For the text-containing cell, return its midpoint in (x, y) coordinate format. 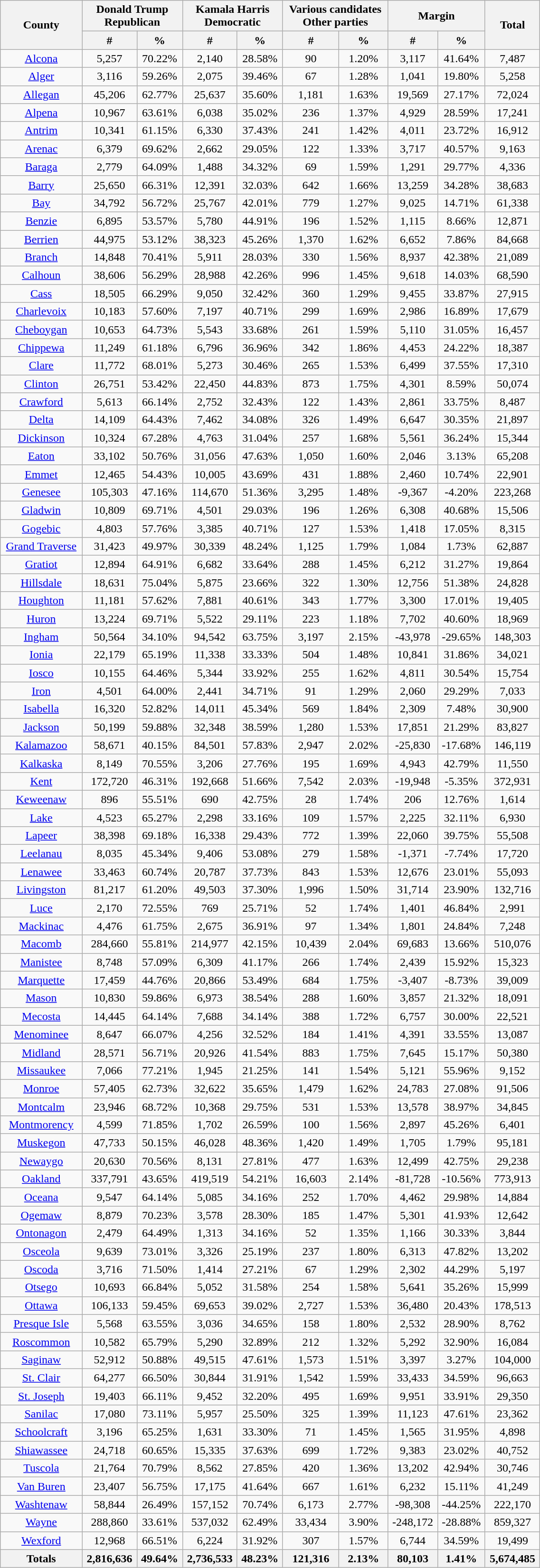
13,087 (512, 1034)
50,564 (109, 637)
1,420 (311, 1143)
St. Clair (41, 1378)
10,653 (109, 330)
2,075 (210, 76)
214,977 (210, 944)
29.77% (461, 167)
35.02% (260, 113)
33,102 (109, 456)
Keweenaw (41, 799)
Iosco (41, 673)
1.52% (364, 221)
31.86% (461, 655)
37.30% (260, 890)
Montcalm (41, 1107)
1.84% (364, 709)
-1,371 (413, 854)
8,937 (413, 257)
288,860 (109, 1522)
127 (311, 529)
77.21% (160, 1070)
34,021 (512, 655)
57,405 (109, 1088)
33,433 (413, 1378)
642 (311, 185)
64.43% (160, 420)
33.64% (260, 565)
510,076 (512, 944)
5,957 (210, 1414)
178,513 (512, 1305)
30.54% (461, 673)
9,163 (512, 149)
Genesee (41, 492)
58,844 (109, 1504)
57.62% (160, 601)
5,290 (210, 1341)
2,302 (413, 1269)
70.41% (160, 257)
66.14% (160, 402)
23.90% (461, 890)
31.04% (260, 438)
1,945 (210, 1070)
Eaton (41, 456)
24,718 (109, 1450)
59.86% (160, 998)
15.11% (461, 1486)
33.33% (260, 655)
68.01% (160, 366)
69,653 (210, 1305)
7,033 (512, 691)
55.96% (461, 1070)
11,550 (512, 763)
16,320 (109, 709)
61.20% (160, 890)
62.73% (160, 1088)
Chippewa (41, 348)
Ottawa (41, 1305)
2,779 (109, 167)
17.05% (461, 529)
66.31% (160, 185)
42.26% (260, 275)
12,968 (109, 1540)
18,631 (109, 583)
53.12% (160, 239)
1.18% (364, 619)
3,326 (210, 1251)
29.43% (260, 836)
6,308 (413, 510)
52.82% (160, 709)
28 (311, 799)
6,652 (413, 239)
4,929 (413, 113)
65,208 (512, 456)
2.13% (364, 1559)
Huron (41, 619)
17.01% (461, 601)
1,479 (311, 1088)
100 (311, 1125)
15,344 (512, 438)
39,009 (512, 980)
44.83% (260, 384)
360 (311, 293)
25.71% (260, 908)
1.68% (364, 438)
34.28% (461, 185)
299 (311, 312)
25.50% (260, 1414)
6,744 (413, 1540)
4,803 (109, 529)
15,754 (512, 673)
27.08% (461, 1088)
10,439 (311, 944)
66.51% (160, 1540)
24.22% (461, 348)
Lake (41, 817)
21,897 (512, 420)
Lenawee (41, 872)
266 (311, 962)
97 (311, 926)
17,851 (413, 727)
322 (311, 583)
1,166 (413, 1233)
33.75% (461, 402)
84,501 (210, 745)
29.29% (461, 691)
66.50% (160, 1378)
16,912 (512, 131)
2.02% (364, 745)
1.50% (364, 890)
2,816,636 (109, 1559)
1,280 (311, 727)
Baraga (41, 167)
44,975 (109, 239)
843 (311, 872)
Alpena (41, 113)
60.65% (160, 1450)
34,792 (109, 203)
1,705 (413, 1143)
56.29% (160, 275)
30,746 (512, 1468)
1.66% (364, 185)
14,011 (210, 709)
66.84% (160, 1287)
1,084 (413, 547)
17,720 (512, 854)
1,414 (210, 1269)
25,767 (210, 203)
2.03% (364, 781)
7,881 (210, 601)
6,647 (413, 420)
7,542 (311, 781)
38,398 (109, 836)
1,801 (413, 926)
896 (109, 799)
20,866 (210, 980)
Totals (41, 1559)
1.34% (364, 926)
49.97% (160, 547)
Newaygo (41, 1161)
28.30% (260, 1215)
3,295 (311, 492)
3,717 (413, 149)
8,647 (109, 1034)
222,170 (512, 1504)
5,258 (512, 76)
61.75% (160, 926)
34.32% (260, 167)
67.28% (160, 438)
48.24% (260, 547)
22,179 (109, 655)
6,330 (210, 131)
1.36% (364, 1468)
34.14% (260, 1016)
40.57% (461, 149)
4,391 (413, 1034)
County (41, 25)
70.79% (160, 1468)
50,380 (512, 1052)
47.63% (260, 456)
32,622 (210, 1088)
342 (311, 348)
Bay (41, 203)
Oakland (41, 1179)
10,005 (210, 474)
Iron (41, 691)
57.83% (260, 745)
44.91% (260, 221)
192,668 (210, 781)
38,683 (512, 185)
23.01% (461, 872)
Total (512, 25)
779 (311, 203)
3,300 (413, 601)
25,650 (109, 185)
23,946 (109, 1107)
772 (311, 836)
33.55% (461, 1034)
51.38% (461, 583)
24,828 (512, 583)
5,561 (413, 438)
33.91% (461, 1396)
8,762 (512, 1323)
537,032 (210, 1522)
212 (311, 1341)
63.75% (260, 637)
6,401 (512, 1125)
1,573 (311, 1360)
Jackson (41, 727)
9,383 (413, 1450)
20,787 (210, 872)
3,116 (109, 76)
1.77% (364, 601)
15.92% (461, 962)
33,434 (311, 1522)
10,183 (109, 312)
Gogebic (41, 529)
61,338 (512, 203)
3,117 (413, 58)
109 (311, 817)
16,603 (311, 1179)
13,259 (413, 185)
6,313 (413, 1251)
96,663 (512, 1378)
1,631 (210, 1432)
Montmorency (41, 1125)
7,702 (413, 619)
1.70% (364, 1197)
39.02% (260, 1305)
106,133 (109, 1305)
3,036 (210, 1323)
71 (311, 1432)
12,676 (413, 872)
6,379 (109, 149)
-44.25% (461, 1504)
31,714 (413, 890)
Luce (41, 908)
40.15% (160, 745)
9,951 (413, 1396)
2,460 (413, 474)
46.31% (160, 781)
16,338 (210, 836)
531 (311, 1107)
14.71% (461, 203)
63.55% (160, 1323)
2,225 (413, 817)
Shiawassee (41, 1450)
337,791 (109, 1179)
1,041 (413, 76)
2,897 (413, 1125)
1.54% (364, 1070)
105,303 (109, 492)
31.58% (260, 1287)
3.27% (461, 1360)
255 (311, 673)
-17.68% (461, 745)
23,407 (109, 1486)
Gladwin (41, 510)
1.73% (461, 547)
41,249 (512, 1486)
158 (311, 1323)
12,756 (413, 583)
132,716 (512, 890)
41.54% (260, 1052)
19,403 (109, 1396)
261 (311, 330)
1,996 (311, 890)
Houghton (41, 601)
69.18% (160, 836)
Washtenaw (41, 1504)
2,479 (109, 1233)
1.30% (364, 583)
70.56% (160, 1161)
2,991 (512, 908)
495 (311, 1396)
3,397 (413, 1360)
2.77% (364, 1504)
Schoolcraft (41, 1432)
Marquette (41, 980)
10,693 (109, 1287)
35.60% (260, 94)
3,844 (512, 1233)
2.15% (364, 637)
114,670 (210, 492)
31,423 (109, 547)
16.89% (461, 312)
37.63% (260, 1450)
30.00% (461, 1016)
38.59% (260, 727)
59.45% (160, 1305)
1.28% (364, 76)
64.09% (160, 167)
53.49% (260, 980)
57.60% (160, 312)
22,901 (512, 474)
5,344 (210, 673)
54.43% (160, 474)
33.68% (260, 330)
17,459 (109, 980)
8,131 (210, 1161)
St. Joseph (41, 1396)
6,973 (210, 998)
141 (311, 1070)
Hillsdale (41, 583)
5,085 (210, 1197)
94,542 (210, 637)
1.37% (364, 113)
91 (311, 691)
6,895 (109, 221)
2.04% (364, 944)
37.55% (461, 366)
Mecosta (41, 1016)
28,988 (210, 275)
6,796 (210, 348)
Various candidatesOther parties (335, 16)
7,197 (210, 312)
29.03% (260, 510)
Ontonagon (41, 1233)
1.33% (364, 149)
19,499 (512, 1540)
11,123 (413, 1414)
58,671 (109, 745)
5,110 (413, 330)
36,480 (413, 1305)
Roscommon (41, 1341)
70.23% (160, 1215)
569 (311, 709)
Ogemaw (41, 1215)
4,301 (413, 384)
279 (311, 854)
Oscoda (41, 1269)
40.60% (461, 619)
2,441 (210, 691)
477 (311, 1161)
70.22% (160, 58)
45,206 (109, 94)
11,338 (210, 655)
41.17% (260, 962)
7,248 (512, 926)
1.32% (364, 1341)
14,884 (512, 1197)
50,199 (109, 727)
1,418 (413, 529)
2,662 (210, 149)
859,327 (512, 1522)
2,439 (413, 962)
3,857 (413, 998)
-10.56% (461, 1179)
419,519 (210, 1179)
Muskegon (41, 1143)
25,637 (210, 94)
388 (311, 1016)
Van Buren (41, 1486)
9,025 (413, 203)
Wexford (41, 1540)
Osceola (41, 1251)
195 (311, 763)
34.71% (260, 691)
37.43% (260, 131)
53.08% (260, 854)
1,313 (210, 1233)
55.81% (160, 944)
72.55% (160, 908)
73.01% (160, 1251)
15,335 (210, 1450)
-7.74% (461, 854)
18,091 (512, 998)
47.82% (461, 1251)
690 (210, 799)
64.91% (160, 565)
64.00% (160, 691)
1,370 (311, 239)
31.91% (260, 1378)
32.89% (260, 1341)
5,522 (210, 619)
24,783 (413, 1088)
27.17% (461, 94)
157,152 (210, 1504)
12,642 (512, 1215)
12.76% (461, 799)
2,736,533 (210, 1559)
Manistee (41, 962)
40,752 (512, 1450)
5,568 (109, 1323)
33.92% (260, 673)
36.91% (260, 926)
6,930 (512, 817)
420 (311, 1468)
5,301 (413, 1215)
4,336 (512, 167)
Charlevoix (41, 312)
Allegan (41, 94)
1.26% (364, 510)
53.42% (160, 384)
Leelanau (41, 854)
17,080 (109, 1414)
343 (311, 601)
5,911 (210, 257)
32,348 (210, 727)
6,309 (210, 962)
42.79% (461, 763)
62.77% (160, 94)
8,487 (512, 402)
6,173 (311, 1504)
13,224 (109, 619)
60.74% (160, 872)
38.97% (461, 1107)
Berrien (41, 239)
20.43% (461, 1305)
75.04% (160, 583)
3.90% (364, 1522)
35.65% (260, 1088)
64.49% (160, 1233)
21.32% (461, 998)
Dickinson (41, 438)
10,368 (210, 1107)
Kalkaska (41, 763)
-5.35% (461, 781)
883 (311, 1052)
Missaukee (41, 1070)
-4.20% (461, 492)
10,841 (413, 655)
30.33% (461, 1233)
30,339 (210, 547)
873 (311, 384)
10,582 (109, 1341)
2,752 (210, 402)
265 (311, 366)
2,170 (109, 908)
996 (311, 275)
Isabella (41, 709)
80,103 (413, 1559)
8,879 (109, 1215)
83,827 (512, 727)
1.27% (364, 203)
34.10% (160, 637)
29.75% (260, 1107)
4,599 (109, 1125)
-19,948 (413, 781)
56.75% (160, 1486)
49.64% (160, 1559)
46.84% (461, 908)
33.30% (260, 1432)
325 (311, 1414)
69,683 (413, 944)
28.59% (461, 113)
9,455 (413, 293)
38.54% (260, 998)
5,257 (109, 58)
32.52% (260, 1034)
64.73% (160, 330)
81,217 (109, 890)
19,569 (413, 94)
39.46% (260, 76)
8.66% (461, 221)
7,462 (210, 420)
Livingston (41, 890)
23.66% (260, 583)
40.68% (461, 510)
34.08% (260, 420)
5,543 (210, 330)
4,453 (413, 348)
12,894 (109, 565)
667 (311, 1486)
Oceana (41, 1197)
32.11% (461, 817)
5,780 (210, 221)
2,947 (311, 745)
Donald TrumpRepublican (132, 16)
4,256 (210, 1034)
6,224 (210, 1540)
17,241 (512, 113)
57.09% (160, 962)
Branch (41, 257)
3,578 (210, 1215)
31.92% (260, 1540)
4,011 (413, 131)
14.03% (461, 275)
13.66% (461, 944)
12,499 (413, 1161)
5,641 (413, 1287)
30.46% (260, 366)
10,324 (109, 438)
34,845 (512, 1107)
Menominee (41, 1034)
70.55% (160, 763)
223,268 (512, 492)
65.19% (160, 655)
Otsego (41, 1287)
49,515 (210, 1360)
2.14% (364, 1179)
27,915 (512, 293)
51.36% (260, 492)
3,197 (311, 637)
20,926 (210, 1052)
Kent (41, 781)
5,292 (413, 1341)
14,109 (109, 420)
10,155 (109, 673)
39.75% (461, 836)
1.20% (364, 58)
Antrim (41, 131)
4,898 (512, 1432)
257 (311, 438)
19,405 (512, 601)
5,273 (210, 366)
7,688 (210, 1016)
29,238 (512, 1161)
10,809 (109, 510)
42.01% (260, 203)
4,811 (413, 673)
27.76% (260, 763)
55.51% (160, 799)
18,969 (512, 619)
12,465 (109, 474)
185 (311, 1215)
26,751 (109, 384)
769 (210, 908)
27.81% (260, 1161)
9,452 (210, 1396)
9,050 (210, 293)
38,606 (109, 275)
73.11% (160, 1414)
61.15% (160, 131)
32.20% (260, 1396)
2,986 (413, 312)
2,309 (413, 709)
4,476 (109, 926)
70.74% (260, 1504)
19.80% (461, 76)
21,089 (512, 257)
6,499 (413, 366)
254 (311, 1287)
12,391 (210, 185)
121,316 (311, 1559)
326 (311, 420)
148,303 (512, 637)
237 (311, 1251)
Saginaw (41, 1360)
36.24% (461, 438)
43.69% (260, 474)
23.72% (461, 131)
27.21% (260, 1269)
9,406 (210, 854)
6,682 (210, 565)
59.88% (160, 727)
38,323 (210, 239)
10,967 (109, 113)
66.07% (160, 1034)
59.26% (160, 76)
5,674,485 (512, 1559)
22,450 (210, 384)
26.49% (160, 1504)
37.73% (260, 872)
1,565 (413, 1432)
1.51% (364, 1360)
Benzie (41, 221)
65.27% (160, 817)
Kamala HarrisDemocratic (233, 16)
9,618 (413, 275)
31,056 (210, 456)
69.62% (160, 149)
-28.88% (461, 1522)
8,035 (109, 854)
68.72% (160, 1107)
42.38% (461, 257)
6,232 (413, 1486)
Ionia (41, 655)
372,931 (512, 781)
6,757 (413, 1016)
Grand Traverse (41, 547)
32.03% (260, 185)
Tuscola (41, 1468)
Clare (41, 366)
Margin (437, 16)
27.85% (260, 1468)
15.17% (461, 1052)
3,716 (109, 1269)
11,181 (109, 601)
184 (311, 1034)
-8.73% (461, 980)
46,028 (210, 1143)
146,119 (512, 745)
29,350 (512, 1396)
42.15% (260, 944)
1.61% (364, 1486)
30.35% (461, 420)
-98,308 (413, 1504)
69 (311, 167)
33,463 (109, 872)
Delta (41, 420)
21,764 (109, 1468)
6,212 (413, 565)
699 (311, 1450)
4,462 (413, 1197)
61.18% (160, 348)
24.84% (461, 926)
25.19% (260, 1251)
2,298 (210, 817)
26.59% (260, 1125)
Alcona (41, 58)
15,506 (512, 510)
62.49% (260, 1522)
-248,172 (413, 1522)
11,772 (109, 366)
4,943 (413, 763)
2,727 (311, 1305)
17,679 (512, 312)
7.48% (461, 709)
16,084 (512, 1341)
14,848 (109, 257)
-81,728 (413, 1179)
32.42% (260, 293)
Barry (41, 185)
36.96% (260, 348)
3,196 (109, 1432)
2,046 (413, 456)
236 (311, 113)
10.74% (461, 474)
48.36% (260, 1143)
2,140 (210, 58)
504 (311, 655)
91,506 (512, 1088)
Mason (41, 998)
52,912 (109, 1360)
50.15% (160, 1143)
53.57% (160, 221)
172,720 (109, 781)
Mackinac (41, 926)
51.66% (260, 781)
7.86% (461, 239)
29.98% (461, 1197)
66.11% (160, 1396)
104,000 (512, 1360)
684 (311, 980)
65.25% (160, 1432)
33.16% (260, 817)
1,542 (311, 1378)
19,864 (512, 565)
1,401 (413, 908)
95,181 (512, 1143)
1,702 (210, 1125)
-9,367 (413, 492)
Alger (41, 76)
7,066 (109, 1070)
55,508 (512, 836)
Calhoun (41, 275)
2,060 (413, 691)
16,457 (512, 330)
90 (311, 58)
49,503 (210, 890)
1.35% (364, 1233)
Lapeer (41, 836)
1,050 (311, 456)
71.85% (160, 1125)
13,578 (413, 1107)
35.26% (461, 1287)
43.65% (160, 1179)
1,125 (311, 547)
31.95% (461, 1432)
57.76% (160, 529)
28,571 (109, 1052)
31.05% (461, 330)
Kalamazoo (41, 745)
Presque Isle (41, 1323)
252 (311, 1197)
Clinton (41, 384)
5,121 (413, 1070)
68,590 (512, 275)
50,074 (512, 384)
56.71% (160, 1052)
56.72% (160, 203)
8,149 (109, 763)
11,249 (109, 348)
48.23% (260, 1559)
10,341 (109, 131)
206 (413, 799)
33.87% (461, 293)
66.29% (160, 293)
Cass (41, 293)
5,052 (210, 1287)
3,206 (210, 763)
47.16% (160, 492)
1,181 (311, 94)
32.90% (461, 1341)
18,387 (512, 348)
20,630 (109, 1161)
8,315 (512, 529)
31.27% (461, 565)
241 (311, 131)
1.86% (364, 348)
4,523 (109, 817)
15,323 (512, 962)
71.50% (160, 1269)
64,277 (109, 1378)
Wayne (41, 1522)
47,733 (109, 1143)
84,668 (512, 239)
22,521 (512, 1016)
14,445 (109, 1016)
21.25% (260, 1070)
1.47% (364, 1215)
Macomb (41, 944)
15,999 (512, 1287)
21.29% (461, 727)
-25,830 (413, 745)
9,639 (109, 1251)
50.88% (160, 1360)
9,152 (512, 1070)
23,362 (512, 1414)
1.42% (364, 131)
2,675 (210, 926)
Crawford (41, 402)
7,645 (413, 1052)
223 (311, 619)
55,093 (512, 872)
28.90% (461, 1323)
-29.65% (461, 637)
54.21% (260, 1179)
Arenac (41, 149)
22,060 (413, 836)
63.61% (160, 113)
3.13% (461, 456)
1.43% (364, 402)
23.02% (461, 1450)
72,024 (512, 94)
8.59% (461, 384)
65.79% (160, 1341)
1,488 (210, 167)
41.93% (461, 1215)
1.88% (364, 474)
307 (311, 1540)
-43,978 (413, 637)
3,385 (210, 529)
5,197 (512, 1269)
33.61% (160, 1522)
64.46% (160, 673)
Gratiot (41, 565)
Midland (41, 1052)
4,763 (210, 438)
28.03% (260, 257)
50.76% (160, 456)
44.76% (160, 980)
1,115 (413, 221)
8,748 (109, 962)
773,913 (512, 1179)
1,291 (413, 167)
32.43% (260, 402)
7,487 (512, 58)
12,871 (512, 221)
Ingham (41, 637)
62,887 (512, 547)
29.11% (260, 619)
17,310 (512, 366)
284,660 (109, 944)
2,532 (413, 1323)
2,861 (413, 402)
6,038 (210, 113)
30,844 (210, 1378)
10,830 (109, 998)
30,900 (512, 709)
42.94% (461, 1468)
17,175 (210, 1486)
44.29% (461, 1269)
Monroe (41, 1088)
34.65% (260, 1323)
330 (311, 257)
Emmet (41, 474)
Cheboygan (41, 330)
Sanilac (41, 1414)
8,562 (210, 1468)
5,875 (210, 583)
431 (311, 474)
-3,407 (413, 980)
18,505 (109, 293)
40.61% (260, 601)
5,613 (109, 402)
9,547 (109, 1197)
1,614 (512, 799)
29.05% (260, 149)
28.58% (260, 58)
